Locate the cell with the specified text and output its (x, y) center coordinate. 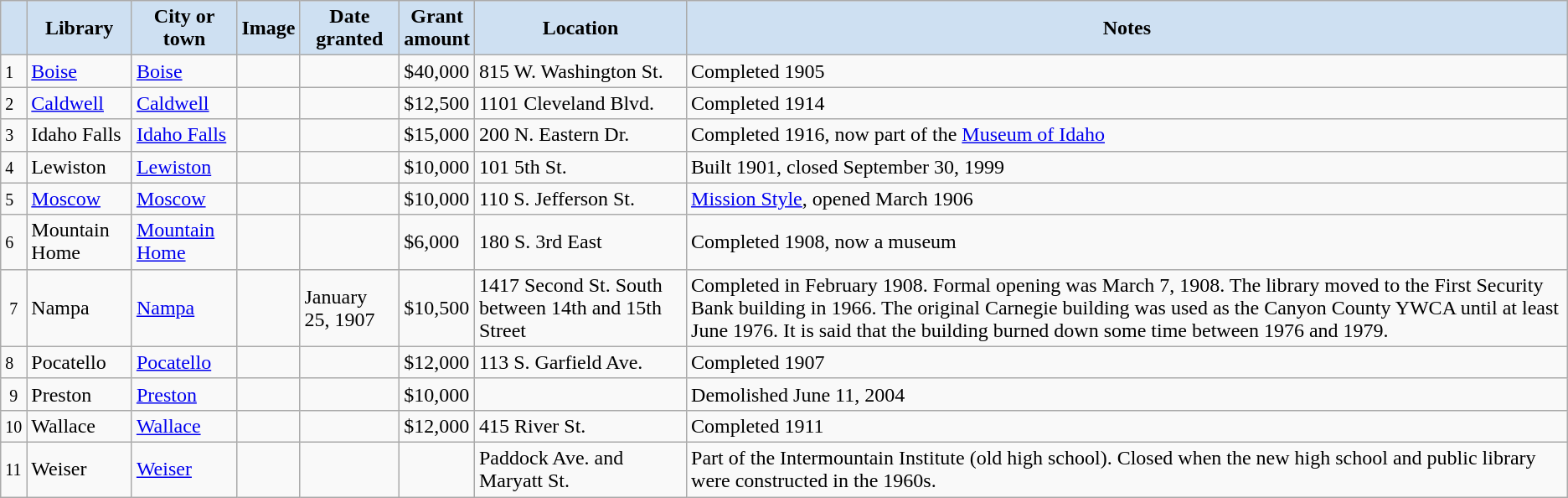
815 W. Washington St. (580, 71)
6 (13, 241)
Demolished June 11, 2004 (1127, 394)
180 S. 3rd East (580, 241)
Grantamount (437, 29)
Completed 1916, now part of the Museum of Idaho (1127, 135)
1417 Second St. South between 14th and 15th Street (580, 308)
$40,000 (437, 71)
Paddock Ave. and Maryatt St. (580, 469)
Built 1901, closed September 30, 1999 (1127, 167)
Completed 1905 (1127, 71)
3 (13, 135)
Completed 1914 (1127, 103)
1101 Cleveland Blvd. (580, 103)
Mission Style, opened March 1906 (1127, 199)
415 River St. (580, 426)
$6,000 (437, 241)
$10,500 (437, 308)
101 5th St. (580, 167)
1 (13, 71)
Dategranted (350, 29)
2 (13, 103)
Completed 1907 (1127, 362)
Notes (1127, 29)
Completed 1911 (1127, 426)
8 (13, 362)
City ortown (184, 29)
$15,000 (437, 135)
4 (13, 167)
Part of the Intermountain Institute (old high school). Closed when the new high school and public library were constructed in the 1960s. (1127, 469)
10 (13, 426)
Location (580, 29)
113 S. Garfield Ave. (580, 362)
$12,500 (437, 103)
Image (268, 29)
Completed 1908, now a museum (1127, 241)
January 25, 1907 (350, 308)
9 (13, 394)
Library (80, 29)
5 (13, 199)
7 (13, 308)
200 N. Eastern Dr. (580, 135)
11 (13, 469)
110 S. Jefferson St. (580, 199)
